Find where the given text appears and provide that cell's center as [x, y] coordinate. 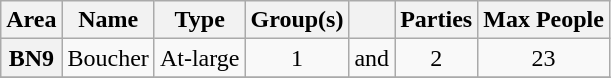
Max People [544, 20]
2 [436, 58]
Type [200, 20]
Boucher [108, 58]
and [372, 58]
At-large [200, 58]
23 [544, 58]
Parties [436, 20]
1 [297, 58]
Area [32, 20]
Group(s) [297, 20]
BN9 [32, 58]
Name [108, 20]
